Pinpoint the cell where the given text exists, returning its [X, Y] midpoint coordinate. 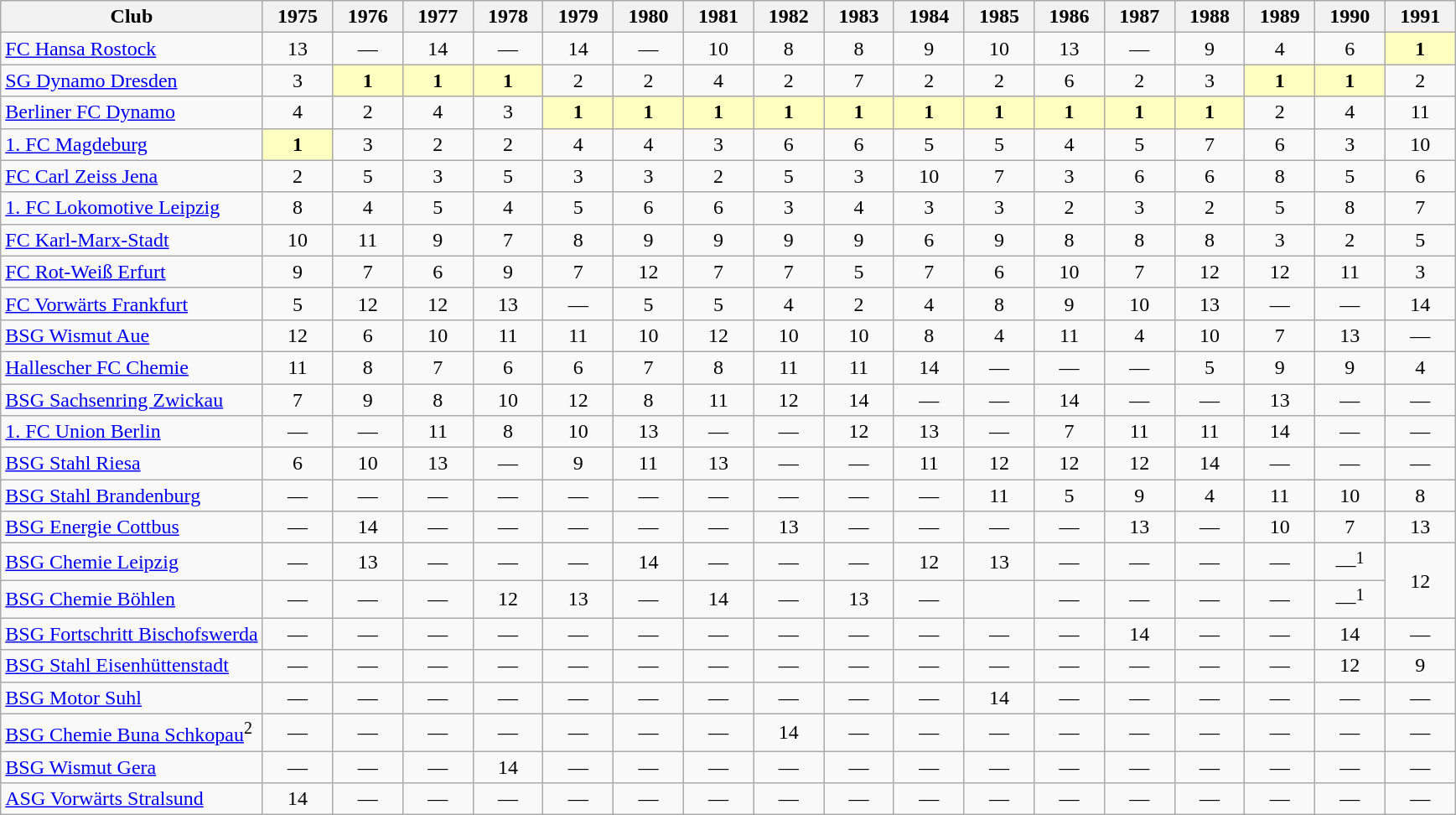
1979 [578, 17]
1990 [1350, 17]
1984 [929, 17]
1976 [368, 17]
BSG Wismut Gera [132, 767]
BSG Stahl Riesa [132, 464]
Berliner FC Dynamo [132, 112]
1. FC Magdeburg [132, 144]
BSG Chemie Leipzig [132, 562]
1981 [718, 17]
1977 [438, 17]
FC Carl Zeiss Jena [132, 176]
1980 [649, 17]
1. FC Lokomotive Leipzig [132, 208]
1987 [1139, 17]
1989 [1280, 17]
BSG Chemie Buna Schkopau2 [132, 733]
BSG Energie Cottbus [132, 527]
1982 [789, 17]
FC Hansa Rostock [132, 49]
BSG Wismut Aue [132, 335]
1. FC Union Berlin [132, 432]
BSG Stahl Eisenhüttenstadt [132, 666]
1986 [1070, 17]
BSG Chemie Böhlen [132, 599]
FC Rot-Weiß Erfurt [132, 272]
BSG Stahl Brandenburg [132, 496]
1975 [298, 17]
FC Karl-Marx-Stadt [132, 240]
1978 [508, 17]
1991 [1420, 17]
1983 [859, 17]
1985 [999, 17]
ASG Vorwärts Stralsund [132, 799]
FC Vorwärts Frankfurt [132, 304]
Club [132, 17]
1988 [1210, 17]
Hallescher FC Chemie [132, 367]
BSG Motor Suhl [132, 698]
BSG Sachsenring Zwickau [132, 400]
SG Dynamo Dresden [132, 80]
BSG Fortschritt Bischofswerda [132, 634]
